Find where the given text appears and provide that cell's center as [x, y] coordinate. 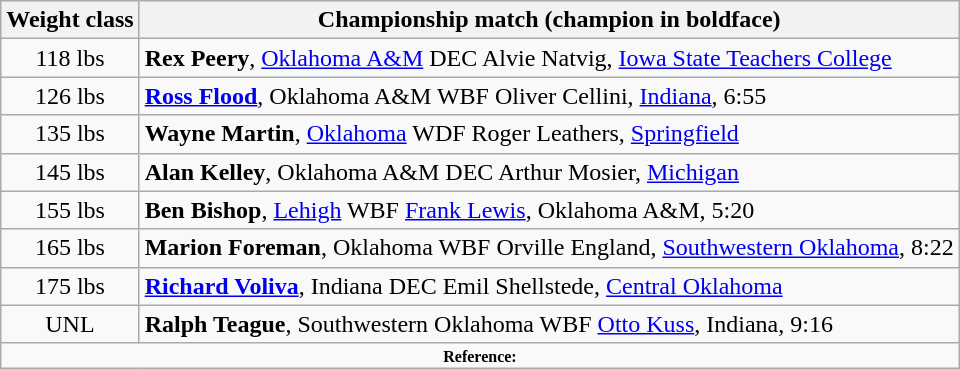
Ralph Teague, Southwestern Oklahoma WBF Otto Kuss, Indiana, 9:16 [549, 324]
Reference: [480, 355]
Ross Flood, Oklahoma A&M WBF Oliver Cellini, Indiana, 6:55 [549, 96]
165 lbs [70, 248]
Ben Bishop, Lehigh WBF Frank Lewis, Oklahoma A&M, 5:20 [549, 210]
175 lbs [70, 286]
135 lbs [70, 134]
118 lbs [70, 58]
Marion Foreman, Oklahoma WBF Orville England, Southwestern Oklahoma, 8:22 [549, 248]
Rex Peery, Oklahoma A&M DEC Alvie Natvig, Iowa State Teachers College [549, 58]
Weight class [70, 20]
Wayne Martin, Oklahoma WDF Roger Leathers, Springfield [549, 134]
145 lbs [70, 172]
Championship match (champion in boldface) [549, 20]
126 lbs [70, 96]
Alan Kelley, Oklahoma A&M DEC Arthur Mosier, Michigan [549, 172]
Richard Voliva, Indiana DEC Emil Shellstede, Central Oklahoma [549, 286]
155 lbs [70, 210]
UNL [70, 324]
